Detect which cell encompasses the target text, then output its (x, y) center coordinate. 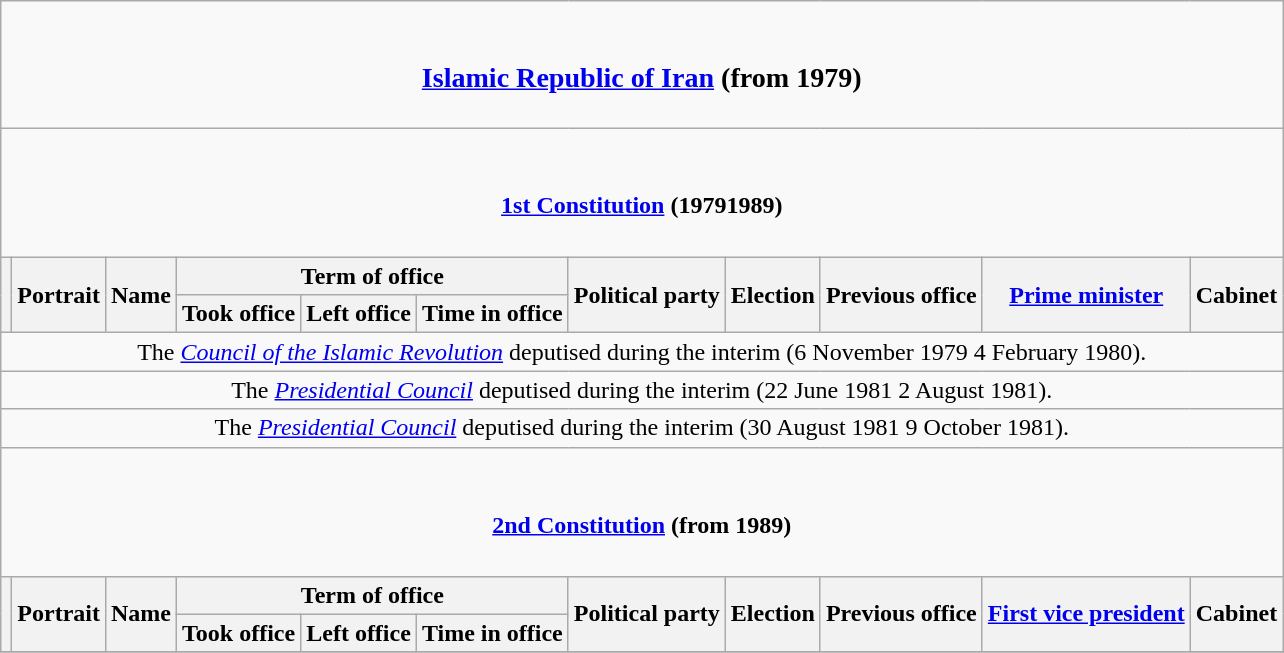
2nd Constitution (from 1989) (642, 512)
Prime minister (1086, 295)
First vice president (1086, 614)
The Presidential Council deputised during the interim (22 June 1981 2 August 1981). (642, 390)
The Presidential Council deputised during the interim (30 August 1981 9 October 1981). (642, 428)
1st Constitution (19791989) (642, 192)
The Council of the Islamic Revolution deputised during the interim (6 November 1979 4 February 1980). (642, 352)
Islamic Republic of Iran (from 1979) (642, 64)
